Pinpoint the cell where the given text exists, returning its [x, y] midpoint coordinate. 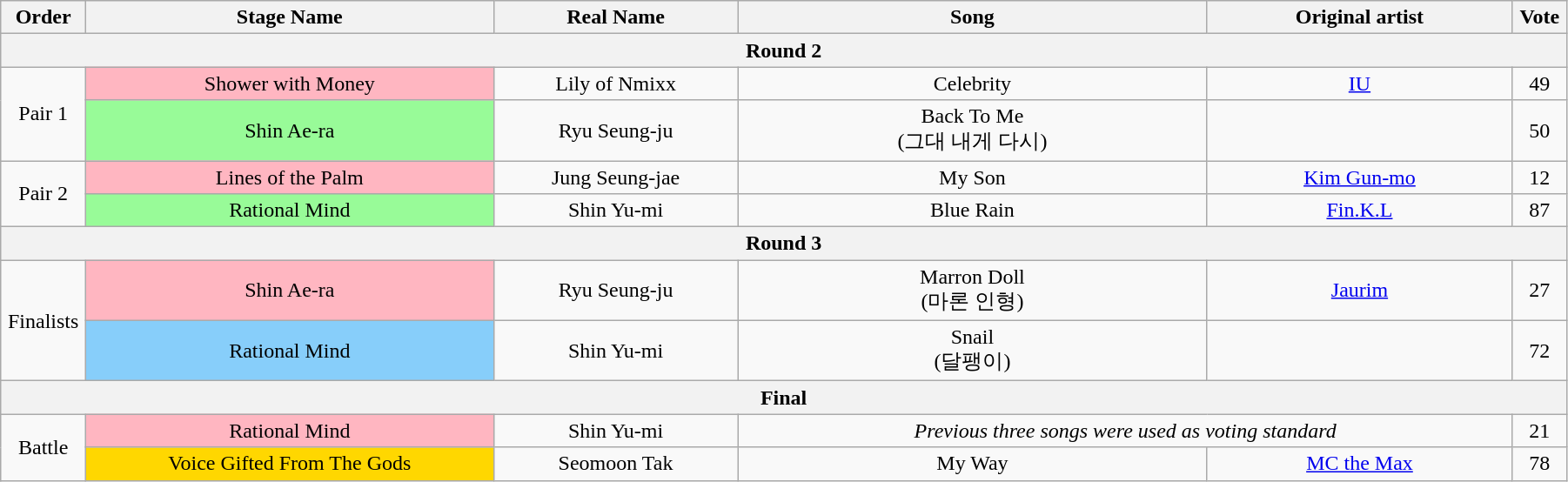
Order [44, 17]
Jung Seung-jae [616, 177]
Shower with Money [290, 84]
Vote [1539, 17]
Celebrity [973, 84]
Round 2 [784, 50]
50 [1539, 131]
Round 3 [784, 244]
MC the Max [1359, 464]
Song [973, 17]
21 [1539, 431]
Jaurim [1359, 291]
Battle [44, 447]
Lines of the Palm [290, 177]
27 [1539, 291]
Kim Gun-mo [1359, 177]
72 [1539, 351]
Original artist [1359, 17]
12 [1539, 177]
Blue Rain [973, 211]
Seomoon Tak [616, 464]
Real Name [616, 17]
Marron Doll(마론 인형) [973, 291]
Back To Me(그대 내게 다시) [973, 131]
My Way [973, 464]
Snail(달팽이) [973, 351]
My Son [973, 177]
87 [1539, 211]
Pair 2 [44, 193]
49 [1539, 84]
Previous three songs were used as voting standard [1125, 431]
Final [784, 398]
78 [1539, 464]
Pair 1 [44, 114]
Fin.K.L [1359, 211]
Finalists [44, 320]
Lily of Nmixx [616, 84]
Stage Name [290, 17]
Voice Gifted From The Gods [290, 464]
IU [1359, 84]
